Search for the cell housing the specified text and yield its (X, Y) center coordinate. 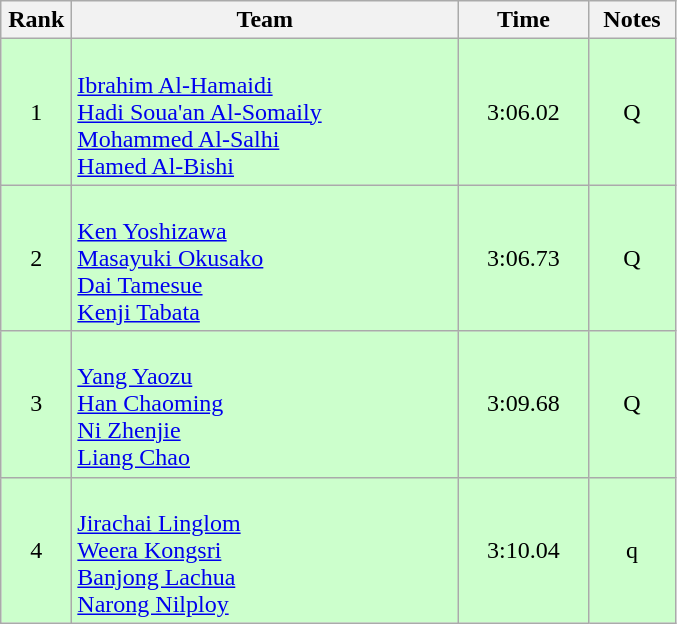
4 (36, 550)
3:06.73 (524, 258)
3:10.04 (524, 550)
Rank (36, 20)
3:09.68 (524, 404)
Team (265, 20)
3 (36, 404)
Notes (632, 20)
2 (36, 258)
Ibrahim Al-HamaidiHadi Soua'an Al-SomailyMohammed Al-SalhiHamed Al-Bishi (265, 112)
Time (524, 20)
1 (36, 112)
3:06.02 (524, 112)
Yang YaozuHan ChaomingNi ZhenjieLiang Chao (265, 404)
Ken YoshizawaMasayuki OkusakoDai TamesueKenji Tabata (265, 258)
Jirachai LinglomWeera KongsriBanjong LachuaNarong Nilploy (265, 550)
q (632, 550)
